Output the [X, Y] coordinate of the center of the cell containing the given text.  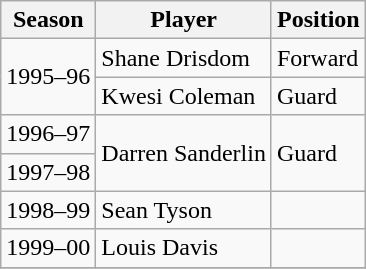
1995–96 [48, 77]
Position [318, 20]
1998–99 [48, 210]
Louis Davis [184, 248]
Player [184, 20]
1996–97 [48, 134]
Darren Sanderlin [184, 153]
1999–00 [48, 248]
Season [48, 20]
Shane Drisdom [184, 58]
Forward [318, 58]
Sean Tyson [184, 210]
Kwesi Coleman [184, 96]
1997–98 [48, 172]
